Return the (x, y) coordinate for the center point of the cell that contains the specified text.  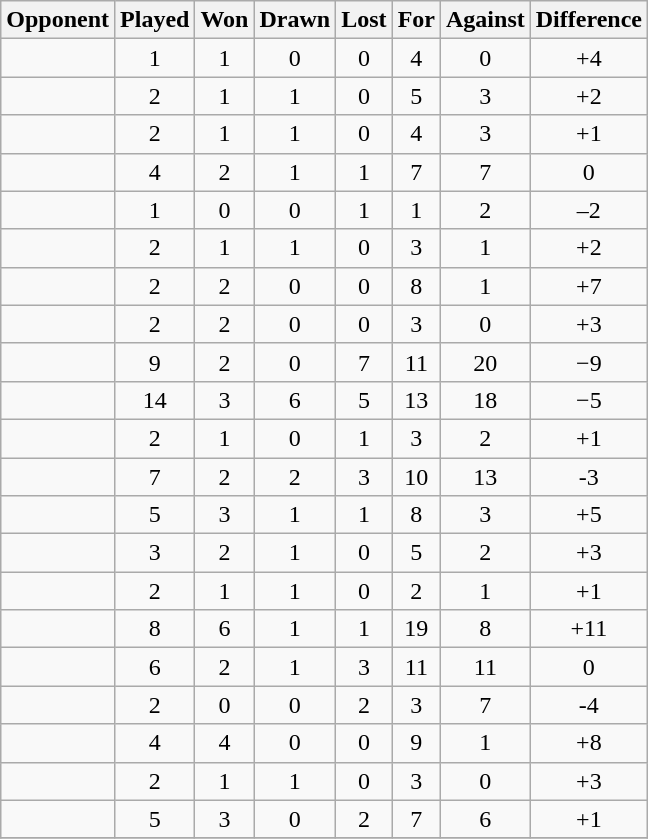
-3 (588, 477)
Drawn (295, 20)
Difference (588, 20)
+5 (588, 515)
+7 (588, 286)
-4 (588, 705)
18 (486, 400)
Opponent (58, 20)
−9 (588, 362)
+8 (588, 743)
−5 (588, 400)
+11 (588, 629)
Played (155, 20)
Lost (364, 20)
10 (416, 477)
+4 (588, 58)
For (416, 20)
–2 (588, 210)
Won (224, 20)
Against (486, 20)
19 (416, 629)
14 (155, 400)
20 (486, 362)
